Detect which cell encompasses the target text, then output its [X, Y] center coordinate. 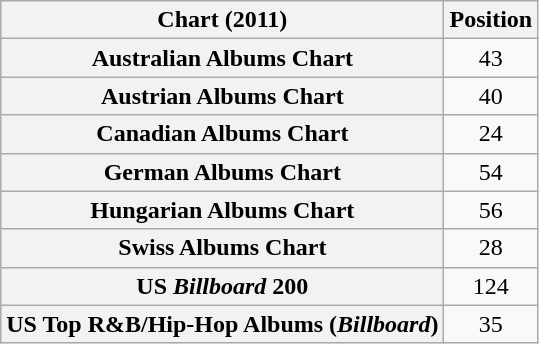
28 [491, 248]
43 [491, 58]
Hungarian Albums Chart [222, 210]
24 [491, 134]
35 [491, 324]
Chart (2011) [222, 20]
Position [491, 20]
US Billboard 200 [222, 286]
56 [491, 210]
54 [491, 172]
Australian Albums Chart [222, 58]
German Albums Chart [222, 172]
124 [491, 286]
US Top R&B/Hip-Hop Albums (Billboard) [222, 324]
Canadian Albums Chart [222, 134]
Swiss Albums Chart [222, 248]
40 [491, 96]
Austrian Albums Chart [222, 96]
